Determine the [X, Y] coordinate at the center of the cell enclosing the given text.  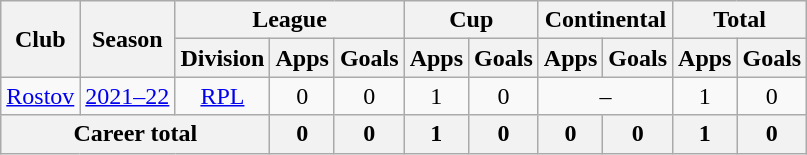
League [290, 20]
Total [740, 20]
Club [40, 39]
2021–22 [128, 96]
Career total [136, 134]
Division [222, 58]
Cup [471, 20]
Continental [605, 20]
Season [128, 39]
RPL [222, 96]
Rostov [40, 96]
– [605, 96]
